Return the (X, Y) coordinate for the center point of the cell that contains the specified text.  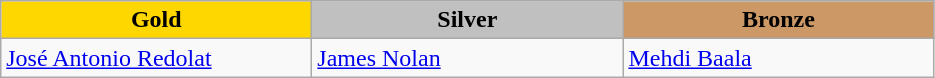
Bronze (778, 20)
Mehdi Baala (778, 58)
James Nolan (468, 58)
Silver (468, 20)
Gold (156, 20)
José Antonio Redolat (156, 58)
